From the cell containing the given text, extract its center point as (x, y) coordinate. 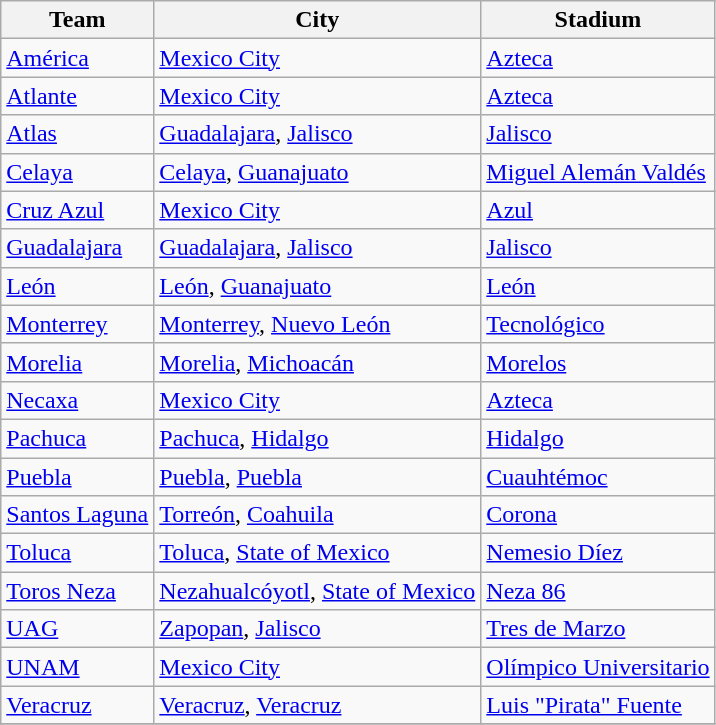
Zapopan, Jalisco (318, 629)
Celaya, Guanajuato (318, 172)
Luis "Pirata" Fuente (598, 705)
Toluca, State of Mexico (318, 553)
Cruz Azul (78, 210)
Morelia (78, 362)
Veracruz (78, 705)
Azul (598, 210)
León, Guanajuato (318, 286)
Nezahualcóyotl, State of Mexico (318, 591)
Hidalgo (598, 438)
Veracruz, Veracruz (318, 705)
Guadalajara (78, 248)
Morelos (598, 362)
Tres de Marzo (598, 629)
Monterrey, Nuevo León (318, 324)
Morelia, Michoacán (318, 362)
Pachuca (78, 438)
UNAM (78, 667)
Atlas (78, 134)
Stadium (598, 20)
Puebla (78, 477)
Celaya (78, 172)
City (318, 20)
Olímpico Universitario (598, 667)
Tecnológico (598, 324)
Necaxa (78, 400)
Toros Neza (78, 591)
Puebla, Puebla (318, 477)
Cuauhtémoc (598, 477)
Corona (598, 515)
Atlante (78, 96)
América (78, 58)
Miguel Alemán Valdés (598, 172)
Neza 86 (598, 591)
Nemesio Díez (598, 553)
Pachuca, Hidalgo (318, 438)
Santos Laguna (78, 515)
Toluca (78, 553)
Monterrey (78, 324)
Team (78, 20)
Torreón, Coahuila (318, 515)
UAG (78, 629)
